Provide the (x, y) coordinate of the cell's center where the given text is located.  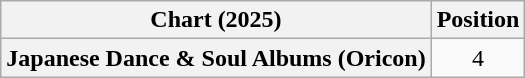
4 (478, 58)
Position (478, 20)
Chart (2025) (216, 20)
Japanese Dance & Soul Albums (Oricon) (216, 58)
